Provide the [x, y] coordinate of the cell's center where the given text is located.  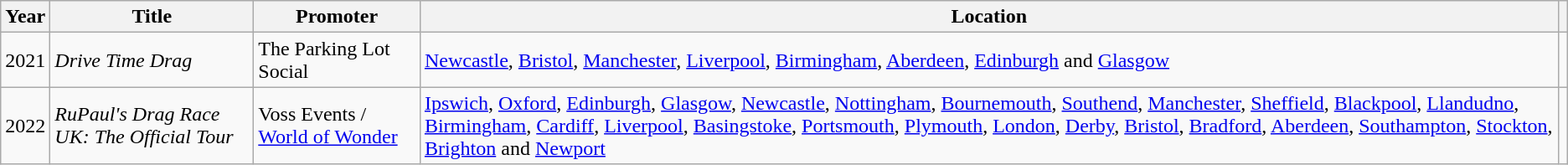
2021 [25, 60]
Location [988, 17]
Year [25, 17]
Drive Time Drag [152, 60]
2022 [25, 126]
The Parking Lot Social [337, 60]
Voss Events / World of Wonder [337, 126]
Title [152, 17]
Promoter [337, 17]
Newcastle, Bristol, Manchester, Liverpool, Birmingham, Aberdeen, Edinburgh and Glasgow [988, 60]
RuPaul's Drag Race UK: The Official Tour [152, 126]
